Detect which cell encompasses the target text, then output its (x, y) center coordinate. 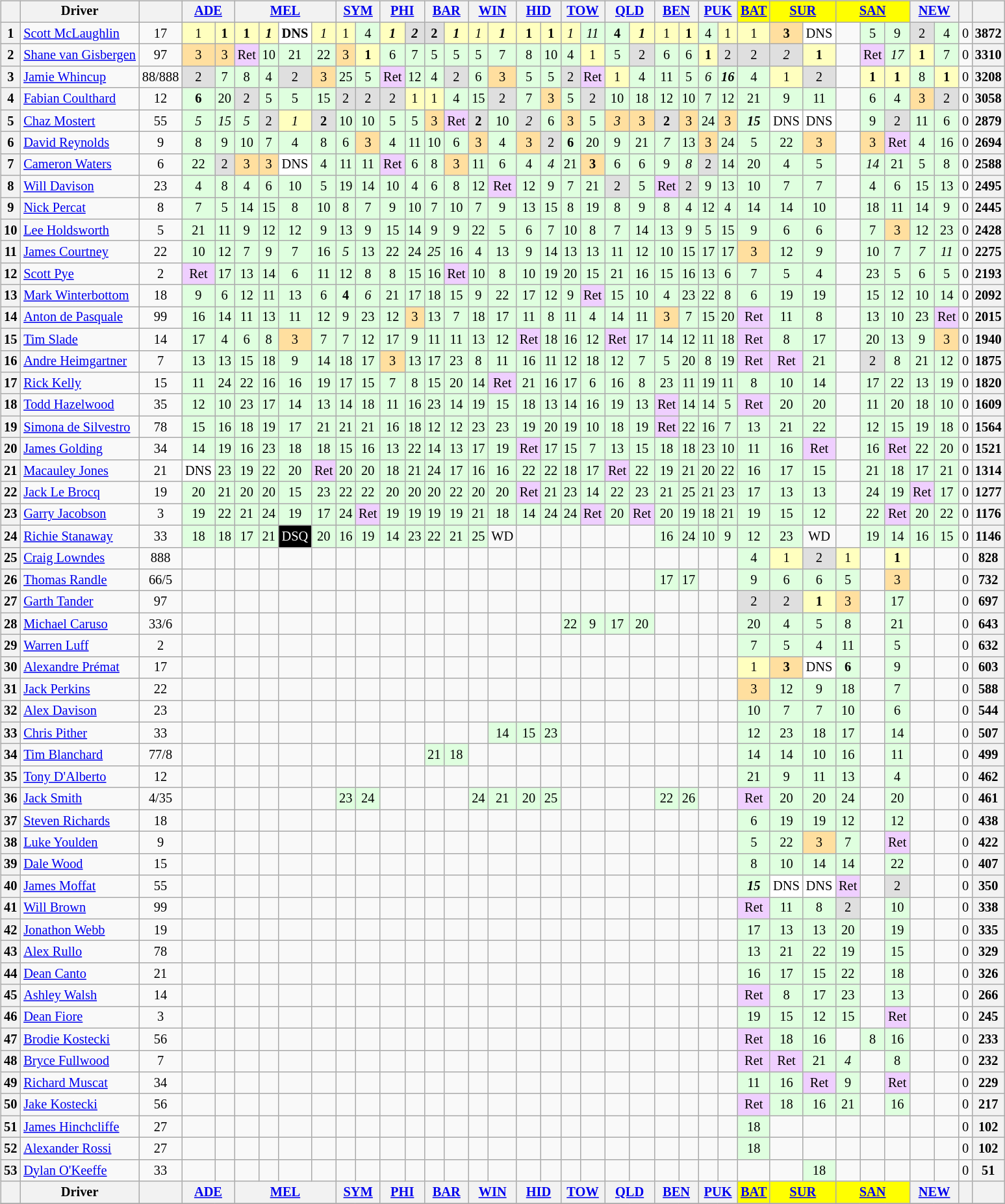
828 (988, 558)
Dean Fiore (79, 1018)
632 (988, 646)
232 (988, 1061)
Lee Holdsworth (79, 230)
350 (988, 886)
David Reynolds (79, 143)
47 (10, 1039)
1146 (988, 536)
Mark Winterbottom (79, 296)
407 (988, 864)
Shane van Gisbergen (79, 55)
Nick Percat (79, 209)
James Moffat (79, 886)
Macauley Jones (79, 470)
603 (988, 667)
Craig Lowndes (79, 558)
2445 (988, 209)
Alexandre Prémat (79, 667)
48 (10, 1061)
Jake Kostecki (79, 1105)
Ashley Walsh (79, 995)
507 (988, 733)
Warren Luff (79, 646)
888 (160, 558)
88/888 (160, 77)
Todd Hazelwood (79, 405)
James Hinchcliffe (79, 1127)
4/35 (160, 799)
Richard Muscat (79, 1083)
Michael Caruso (79, 624)
53 (10, 1170)
28 (10, 624)
41 (10, 908)
42 (10, 930)
37 (10, 821)
45 (10, 995)
422 (988, 843)
2879 (988, 121)
43 (10, 952)
Tim Blanchard (79, 755)
544 (988, 711)
Simona de Silvestro (79, 427)
Thomas Randle (79, 580)
Chaz Mostert (79, 121)
335 (988, 930)
Garth Tander (79, 602)
Scott McLaughlin (79, 33)
Scott Pye (79, 274)
Dylan O'Keeffe (79, 1170)
245 (988, 1018)
Bryce Fullwood (79, 1061)
49 (10, 1083)
1940 (988, 339)
39 (10, 864)
44 (10, 974)
1820 (988, 383)
77/8 (160, 755)
Garry Jacobson (79, 515)
Steven Richards (79, 821)
Cameron Waters (79, 164)
2193 (988, 274)
52 (10, 1149)
588 (988, 689)
3310 (988, 55)
29 (10, 646)
499 (988, 755)
Alex Rullo (79, 952)
2015 (988, 318)
Jonathon Webb (79, 930)
697 (988, 602)
Dale Wood (79, 864)
233 (988, 1039)
Rick Kelly (79, 383)
46 (10, 1018)
Alexander Rossi (79, 1149)
3208 (988, 77)
Tony D'Alberto (79, 777)
2495 (988, 186)
2092 (988, 296)
Anton de Pasquale (79, 318)
1277 (988, 493)
Will Brown (79, 908)
38 (10, 843)
Luke Youlden (79, 843)
Jamie Whincup (79, 77)
Richie Stanaway (79, 536)
3058 (988, 99)
266 (988, 995)
338 (988, 908)
40 (10, 886)
1314 (988, 470)
Chris Pither (79, 733)
33/6 (160, 624)
1564 (988, 427)
Jack Perkins (79, 689)
1521 (988, 449)
461 (988, 799)
Alex Davison (79, 711)
1176 (988, 515)
James Golding (79, 449)
1875 (988, 361)
2588 (988, 164)
Andre Heimgartner (79, 361)
462 (988, 777)
2428 (988, 230)
643 (988, 624)
Brodie Kostecki (79, 1039)
329 (988, 952)
36 (10, 799)
Fabian Coulthard (79, 99)
326 (988, 974)
DSQ (295, 536)
217 (988, 1105)
31 (10, 689)
Dean Canto (79, 974)
2694 (988, 143)
2275 (988, 252)
Jack Le Brocq (79, 493)
50 (10, 1105)
229 (988, 1083)
30 (10, 667)
3872 (988, 33)
66/5 (160, 580)
1609 (988, 405)
438 (988, 821)
James Courtney (79, 252)
Tim Slade (79, 339)
732 (988, 580)
32 (10, 711)
Jack Smith (79, 799)
Will Davison (79, 186)
